Find where the given text appears and provide that cell's center as (X, Y) coordinate. 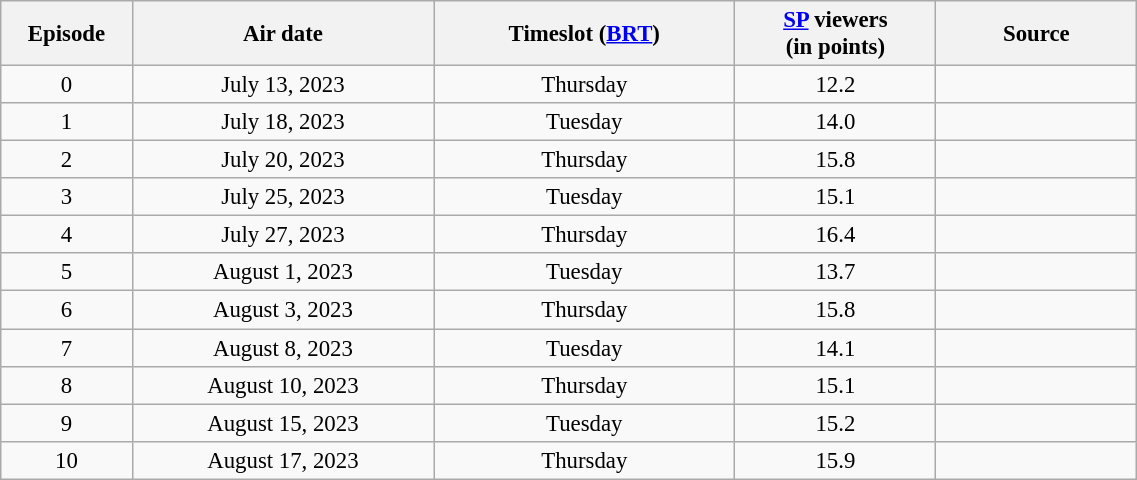
14.1 (836, 348)
6 (66, 310)
Source (1036, 34)
14.0 (836, 122)
10 (66, 460)
July 27, 2023 (282, 235)
July 20, 2023 (282, 160)
August 1, 2023 (282, 273)
Timeslot (BRT) (584, 34)
August 17, 2023 (282, 460)
4 (66, 235)
12.2 (836, 85)
16.4 (836, 235)
7 (66, 348)
1 (66, 122)
Air date (282, 34)
SP viewers(in points) (836, 34)
8 (66, 385)
9 (66, 423)
Episode (66, 34)
15.2 (836, 423)
August 15, 2023 (282, 423)
3 (66, 197)
13.7 (836, 273)
August 8, 2023 (282, 348)
July 18, 2023 (282, 122)
5 (66, 273)
July 13, 2023 (282, 85)
July 25, 2023 (282, 197)
0 (66, 85)
2 (66, 160)
August 10, 2023 (282, 385)
August 3, 2023 (282, 310)
15.9 (836, 460)
